Return (X, Y) of the center of cell containing provided text 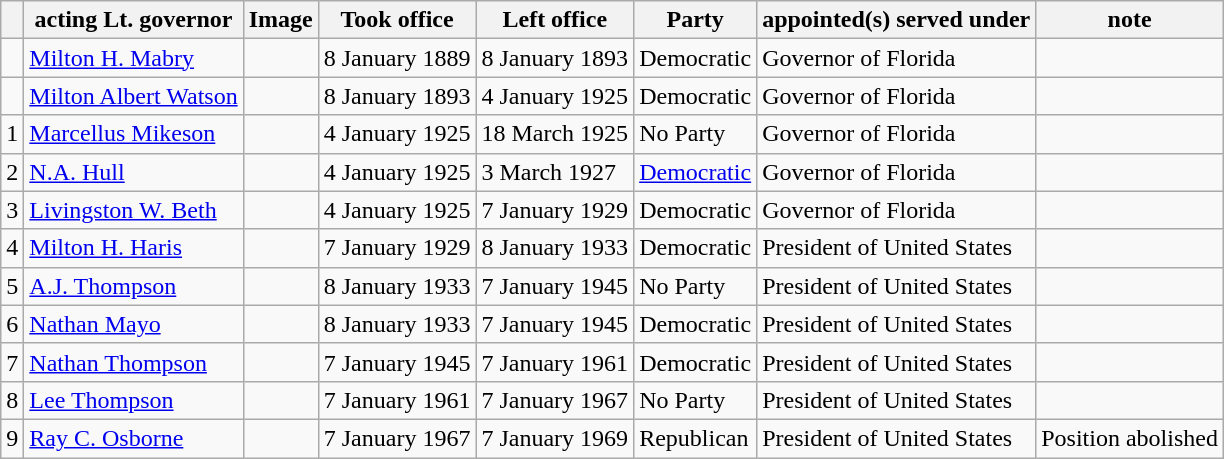
8 (12, 400)
Took office (397, 20)
7 January 1969 (555, 438)
A.J. Thompson (134, 286)
Milton H. Mabry (134, 58)
1 (12, 134)
Milton Albert Watson (134, 96)
N.A. Hull (134, 172)
7 (12, 362)
Party (696, 20)
Livingston W. Beth (134, 210)
Left office (555, 20)
Lee Thompson (134, 400)
Ray C. Osborne (134, 438)
8 January 1889 (397, 58)
Nathan Mayo (134, 324)
5 (12, 286)
9 (12, 438)
6 (12, 324)
3 (12, 210)
Marcellus Mikeson (134, 134)
note (1130, 20)
Milton H. Haris (134, 248)
Nathan Thompson (134, 362)
acting Lt. governor (134, 20)
18 March 1925 (555, 134)
Republican (696, 438)
Position abolished (1130, 438)
appointed(s) served under (896, 20)
2 (12, 172)
4 (12, 248)
Image (280, 20)
3 March 1927 (555, 172)
